Pinpoint the cell where the given text exists, returning its (X, Y) midpoint coordinate. 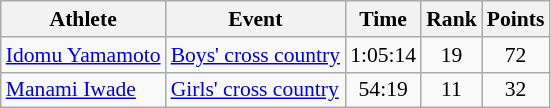
1:05:14 (383, 55)
Athlete (84, 19)
19 (452, 55)
72 (516, 55)
Time (383, 19)
32 (516, 90)
Event (256, 19)
54:19 (383, 90)
Points (516, 19)
Manami Iwade (84, 90)
Rank (452, 19)
Boys' cross country (256, 55)
11 (452, 90)
Girls' cross country (256, 90)
Idomu Yamamoto (84, 55)
